From the cell containing the given text, extract its center point as (x, y) coordinate. 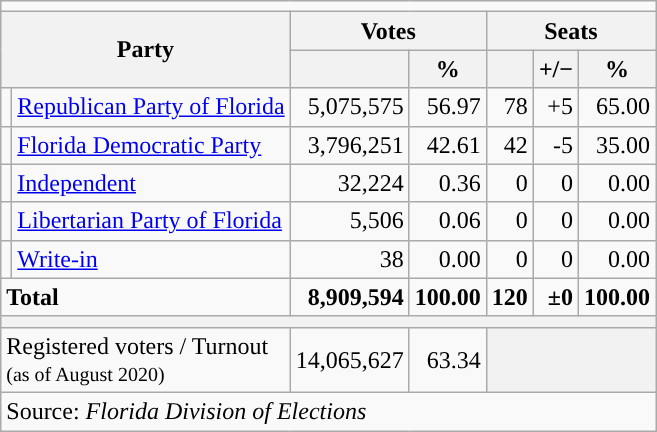
8,909,594 (350, 297)
Florida Democratic Party (151, 145)
38 (350, 259)
Registered voters / Turnout(as of August 2020) (146, 360)
+5 (556, 107)
42.61 (448, 145)
Party (146, 50)
Write-in (151, 259)
120 (510, 297)
78 (510, 107)
±0 (556, 297)
-5 (556, 145)
42 (510, 145)
35.00 (616, 145)
Source: Florida Division of Elections (328, 411)
14,065,627 (350, 360)
Seats (570, 31)
3,796,251 (350, 145)
0.36 (448, 183)
65.00 (616, 107)
Republican Party of Florida (151, 107)
56.97 (448, 107)
32,224 (350, 183)
5,075,575 (350, 107)
Total (146, 297)
5,506 (350, 221)
Independent (151, 183)
Libertarian Party of Florida (151, 221)
+/− (556, 69)
63.34 (448, 360)
0.06 (448, 221)
Votes (388, 31)
